Output the (X, Y) coordinate of the center of the cell containing the given text.  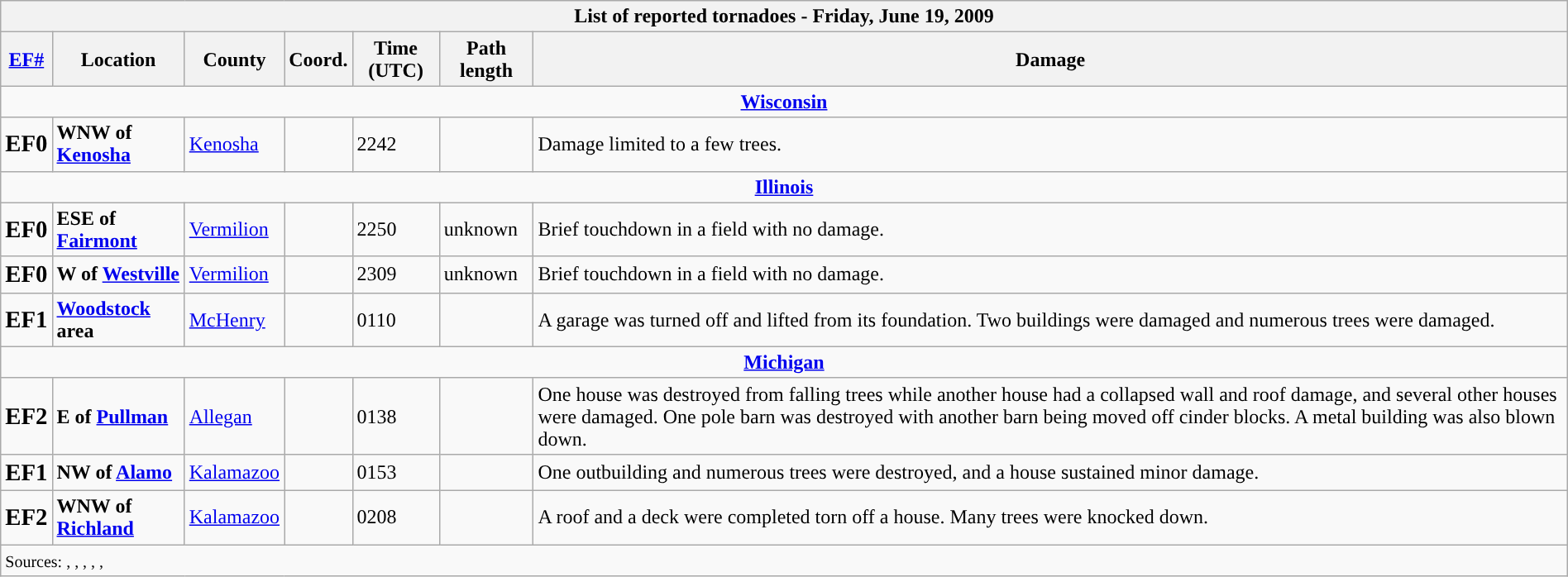
2309 (395, 274)
McHenry (234, 319)
2250 (395, 230)
A garage was turned off and lifted from its foundation. Two buildings were damaged and numerous trees were damaged. (1050, 319)
W of Westville (118, 274)
ESE of Fairmont (118, 230)
Kenosha (234, 144)
EF# (26, 60)
Coord. (318, 60)
Woodstock area (118, 319)
A roof and a deck were completed torn off a house. Many trees were knocked down. (1050, 517)
2242 (395, 144)
Sources: , , , , , (784, 560)
Location (118, 60)
One outbuilding and numerous trees were destroyed, and a house sustained minor damage. (1050, 472)
County (234, 60)
Michigan (784, 362)
0110 (395, 319)
Time (UTC) (395, 60)
WNW of Kenosha (118, 144)
Illinois (784, 187)
Damage limited to a few trees. (1050, 144)
Wisconsin (784, 102)
0208 (395, 517)
Damage (1050, 60)
0153 (395, 472)
Path length (486, 60)
NW of Alamo (118, 472)
Allegan (234, 416)
List of reported tornadoes - Friday, June 19, 2009 (784, 17)
WNW of Richland (118, 517)
0138 (395, 416)
E of Pullman (118, 416)
